Find where the given text appears and provide that cell's center as (x, y) coordinate. 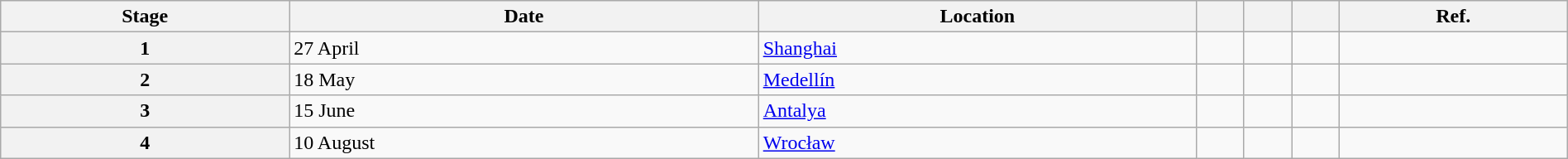
Location (978, 17)
Shanghai (978, 48)
10 August (524, 142)
18 May (524, 79)
Stage (146, 17)
Wrocław (978, 142)
Date (524, 17)
3 (146, 111)
15 June (524, 111)
1 (146, 48)
Medellín (978, 79)
Antalya (978, 111)
2 (146, 79)
4 (146, 142)
Ref. (1453, 17)
27 April (524, 48)
